Pinpoint the cell where the given text exists, returning its (X, Y) midpoint coordinate. 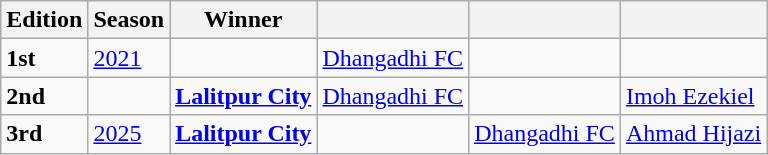
Season (129, 20)
Imoh Ezekiel (693, 96)
Winner (244, 20)
2025 (129, 134)
Ahmad Hijazi (693, 134)
1st (44, 58)
2nd (44, 96)
3rd (44, 134)
Edition (44, 20)
2021 (129, 58)
